Output the (x, y) coordinate of the center of the cell containing the given text.  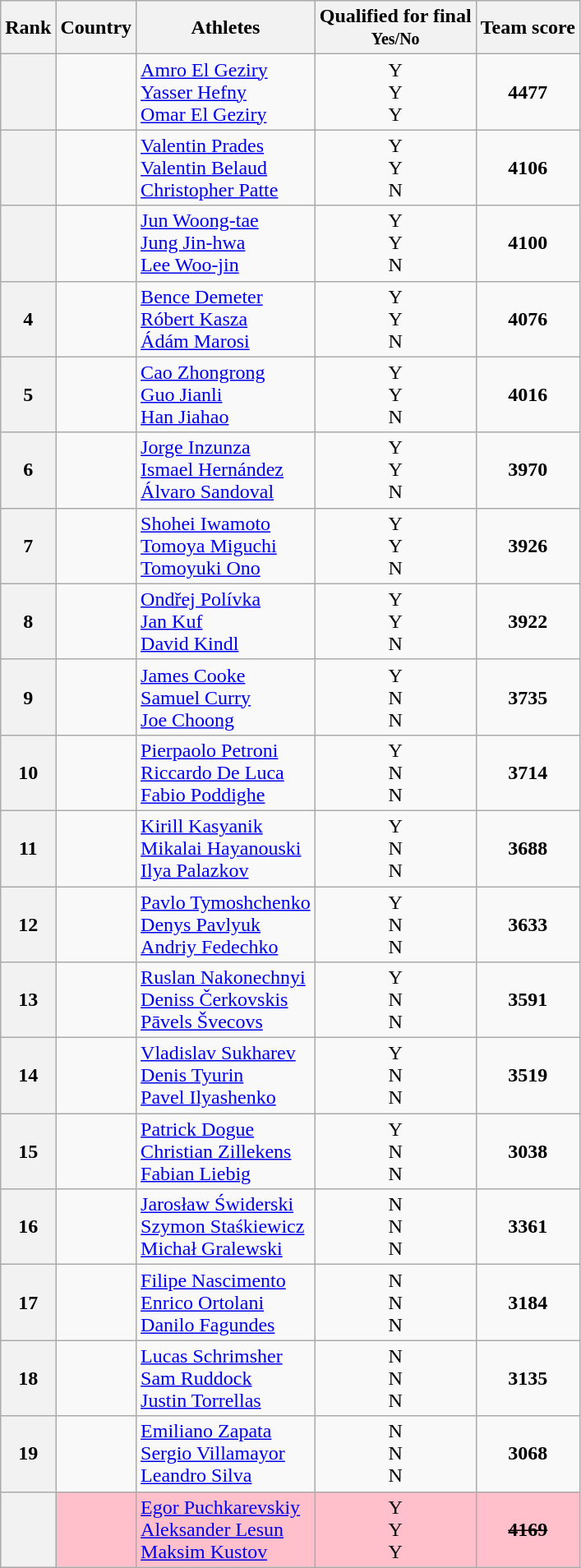
3735 (528, 697)
Pierpaolo PetroniRiccardo De LucaFabio Poddighe (226, 772)
14 (28, 1076)
18 (28, 1378)
Bence DemeterRóbert KaszaÁdám Marosi (226, 319)
Amro El GeziryYasser HefnyOmar El Geziry (226, 92)
4106 (528, 168)
James CookeSamuel CurryJoe Choong (226, 697)
7 (28, 546)
Jarosław ŚwiderskiSzymon StaśkiewiczMichał Gralewski (226, 1227)
3714 (528, 772)
17 (28, 1303)
Kirill KasyanikMikalai HayanouskiIlya Palazkov (226, 848)
11 (28, 848)
3970 (528, 470)
Pavlo TymoshchenkoDenys PavlyukAndriy Fedechko (226, 924)
Vladislav SukharevDenis TyurinPavel Ilyashenko (226, 1076)
3135 (528, 1378)
Filipe NascimentoEnrico OrtolaniDanilo Fagundes (226, 1303)
Jun Woong-taeJung Jin-hwaLee Woo-jin (226, 243)
15 (28, 1151)
6 (28, 470)
12 (28, 924)
4076 (528, 319)
3926 (528, 546)
3361 (528, 1227)
3038 (528, 1151)
13 (28, 1000)
5 (28, 394)
3688 (528, 848)
Team score (528, 28)
Shohei IwamotoTomoya MiguchiTomoyuki Ono (226, 546)
19 (28, 1454)
Rank (28, 28)
Athletes (226, 28)
Valentin PradesValentin BelaudChristopher Patte (226, 168)
3633 (528, 924)
Jorge InzunzaIsmael HernándezÁlvaro Sandoval (226, 470)
Emiliano ZapataSergio VillamayorLeandro Silva (226, 1454)
3184 (528, 1303)
4 (28, 319)
Qualified for finalYes/No (395, 28)
Country (96, 28)
4016 (528, 394)
4477 (528, 92)
Ondřej PolívkaJan KufDavid Kindl (226, 621)
9 (28, 697)
3591 (528, 1000)
Patrick DogueChristian ZillekensFabian Liebig (226, 1151)
3519 (528, 1076)
4169 (528, 1529)
8 (28, 621)
Lucas SchrimsherSam RuddockJustin Torrellas (226, 1378)
3922 (528, 621)
10 (28, 772)
3068 (528, 1454)
Ruslan NakonechnyiDeniss ČerkovskisPāvels Švecovs (226, 1000)
Cao ZhongrongGuo JianliHan Jiahao (226, 394)
Egor PuchkarevskiyAleksander LesunMaksim Kustov (226, 1529)
16 (28, 1227)
4100 (528, 243)
